Output the (X, Y) coordinate of the center of the cell containing the given text.  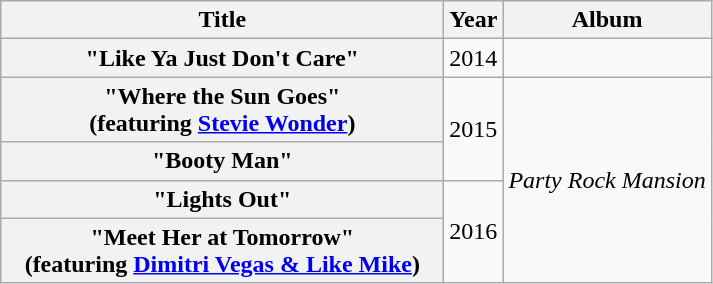
"Booty Man" (222, 161)
2014 (474, 58)
"Lights Out" (222, 199)
2016 (474, 232)
"Where the Sun Goes" (featuring Stevie Wonder) (222, 110)
Title (222, 20)
Year (474, 20)
2015 (474, 128)
Album (607, 20)
"Meet Her at Tomorrow"(featuring Dimitri Vegas & Like Mike) (222, 250)
Party Rock Mansion (607, 180)
"Like Ya Just Don't Care" (222, 58)
